Find where the given text appears and provide that cell's center as [x, y] coordinate. 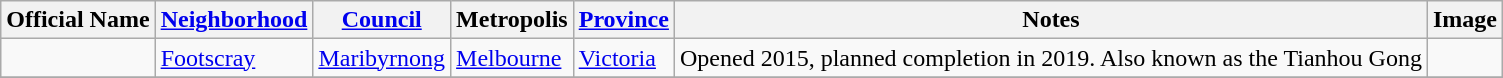
Neighborhood [234, 20]
Metropolis [512, 20]
Opened 2015, planned completion in 2019. Also known as the Tianhou Gong [1050, 58]
Victoria [624, 58]
Melbourne [512, 58]
Maribyrnong [382, 58]
Council [382, 20]
Province [624, 20]
Official Name [78, 20]
Footscray [234, 58]
Image [1464, 20]
Notes [1050, 20]
